From the cell containing the given text, extract its center point as [x, y] coordinate. 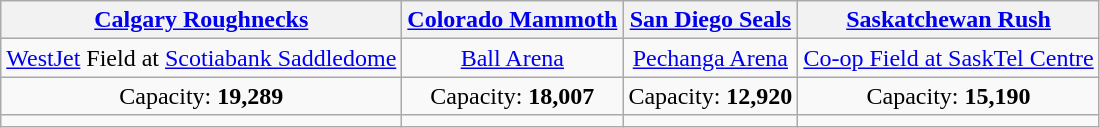
Capacity: 15,190 [948, 96]
San Diego Seals [710, 20]
Capacity: 18,007 [512, 96]
Capacity: 12,920 [710, 96]
Calgary Roughnecks [202, 20]
Capacity: 19,289 [202, 96]
Saskatchewan Rush [948, 20]
Colorado Mammoth [512, 20]
Co-op Field at SaskTel Centre [948, 58]
WestJet Field at Scotiabank Saddledome [202, 58]
Pechanga Arena [710, 58]
Ball Arena [512, 58]
